For the text-containing cell, return its midpoint in [x, y] coordinate format. 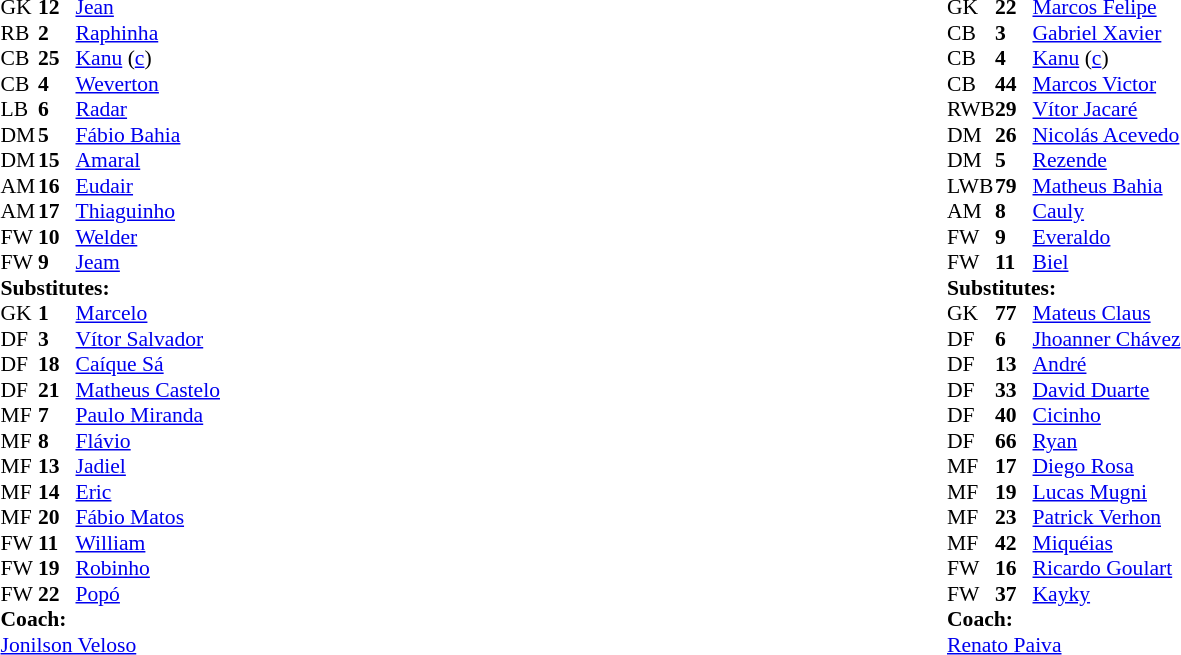
Weverton [148, 84]
Matheus Castelo [148, 390]
1 [57, 313]
Nicolás Acevedo [1106, 135]
Ricardo Goulart [1106, 569]
29 [1014, 109]
LWB [971, 186]
Marcelo [148, 313]
Mateus Claus [1106, 313]
Jhoanner Chávez [1106, 339]
Welder [148, 237]
Jadiel [148, 467]
Paulo Miranda [148, 415]
Eric [148, 492]
Flávio [148, 441]
Amaral [148, 161]
66 [1014, 441]
André [1106, 365]
Matheus Bahia [1106, 186]
Vítor Jacaré [1106, 109]
Biel [1106, 263]
Robinho [148, 569]
33 [1014, 390]
Everaldo [1106, 237]
William [148, 543]
Diego Rosa [1106, 467]
Radar [148, 109]
20 [57, 517]
Vítor Salvador [148, 339]
40 [1014, 415]
RB [19, 33]
21 [57, 390]
14 [57, 492]
Cicinho [1106, 415]
44 [1014, 84]
25 [57, 59]
42 [1014, 543]
37 [1014, 594]
Jeam [148, 263]
Thiaguinho [148, 211]
Patrick Verhon [1106, 517]
RWB [971, 109]
Miquéias [1106, 543]
Fábio Bahia [148, 135]
18 [57, 365]
Gabriel Xavier [1106, 33]
2 [57, 33]
23 [1014, 517]
Popó [148, 594]
10 [57, 237]
26 [1014, 135]
Cauly [1106, 211]
David Duarte [1106, 390]
22 [57, 594]
7 [57, 415]
77 [1014, 313]
Lucas Mugni [1106, 492]
Marcos Victor [1106, 84]
Fábio Matos [148, 517]
Ryan [1106, 441]
15 [57, 161]
Kayky [1106, 594]
Rezende [1106, 161]
LB [19, 109]
Raphinha [148, 33]
Eudair [148, 186]
79 [1014, 186]
Caíque Sá [148, 365]
